Scan for the cell matching the given text and deliver its (x, y) coordinate at center. 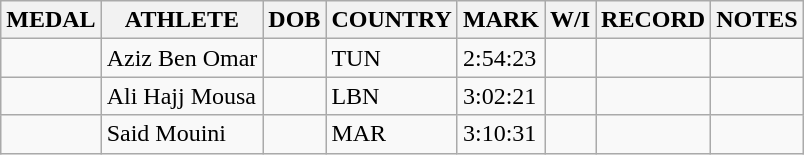
MAR (392, 134)
W/I (570, 20)
TUN (392, 58)
2:54:23 (500, 58)
Said Mouini (182, 134)
MEDAL (51, 20)
MARK (500, 20)
Ali Hajj Mousa (182, 96)
Aziz Ben Omar (182, 58)
COUNTRY (392, 20)
ATHLETE (182, 20)
3:10:31 (500, 134)
NOTES (757, 20)
LBN (392, 96)
RECORD (654, 20)
3:02:21 (500, 96)
DOB (294, 20)
